Determine the [x, y] coordinate at the center of the cell enclosing the given text.  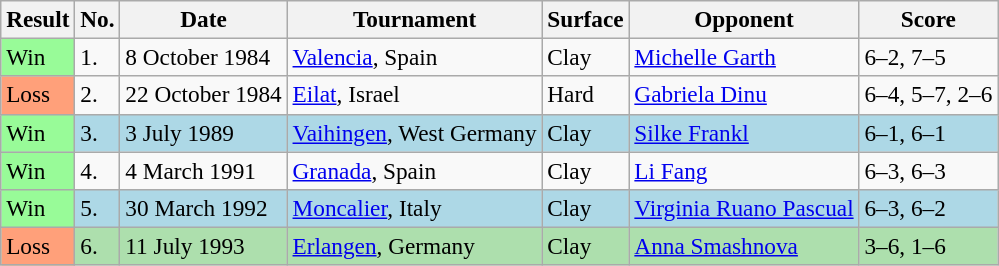
6–4, 5–7, 2–6 [928, 95]
4 March 1991 [204, 170]
Silke Frankl [744, 133]
6–3, 6–3 [928, 170]
6–2, 7–5 [928, 57]
Gabriela Dinu [744, 95]
Result [38, 19]
1. [98, 57]
Score [928, 19]
Virginia Ruano Pascual [744, 208]
Surface [586, 19]
Hard [586, 95]
Opponent [744, 19]
3 July 1989 [204, 133]
Vaihingen, West Germany [414, 133]
Tournament [414, 19]
Moncalier, Italy [414, 208]
6. [98, 246]
Date [204, 19]
Granada, Spain [414, 170]
Michelle Garth [744, 57]
5. [98, 208]
4. [98, 170]
Valencia, Spain [414, 57]
3. [98, 133]
Eilat, Israel [414, 95]
11 July 1993 [204, 246]
6–1, 6–1 [928, 133]
22 October 1984 [204, 95]
6–3, 6–2 [928, 208]
30 March 1992 [204, 208]
2. [98, 95]
3–6, 1–6 [928, 246]
8 October 1984 [204, 57]
Anna Smashnova [744, 246]
No. [98, 19]
Erlangen, Germany [414, 246]
Li Fang [744, 170]
